Detect which cell encompasses the target text, then output its (x, y) center coordinate. 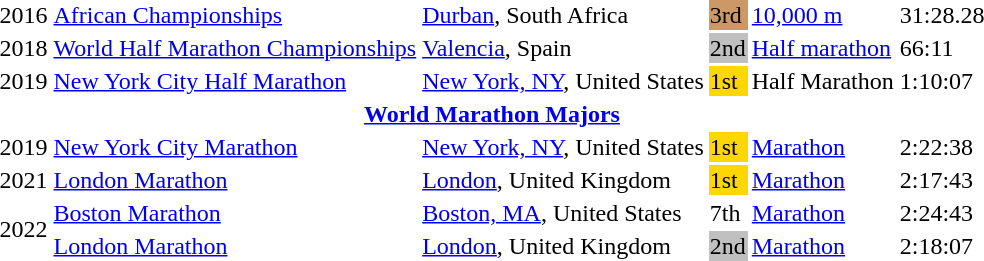
New York City Marathon (235, 147)
Boston Marathon (235, 213)
World Half Marathon Championships (235, 48)
3rd (728, 15)
New York City Half Marathon (235, 81)
7th (728, 213)
Valencia, Spain (564, 48)
Durban, South Africa (564, 15)
Boston, MA, United States (564, 213)
10,000 m (822, 15)
Half Marathon (822, 81)
African Championships (235, 15)
Half marathon (822, 48)
